Find where the given text appears and provide that cell's center as (X, Y) coordinate. 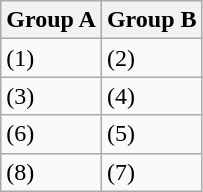
(1) (52, 58)
(6) (52, 134)
(4) (152, 96)
(2) (152, 58)
(3) (52, 96)
(5) (152, 134)
Group A (52, 20)
(7) (152, 172)
(8) (52, 172)
Group B (152, 20)
